Extract the [X, Y] coordinate from the center of the cell holding the provided text.  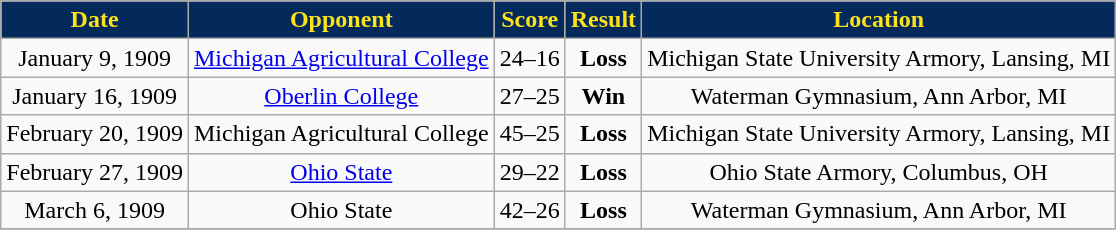
29–22 [530, 172]
Result [603, 20]
February 20, 1909 [95, 134]
Win [603, 96]
Ohio State Armory, Columbus, OH [879, 172]
42–26 [530, 210]
Opponent [341, 20]
Date [95, 20]
24–16 [530, 58]
27–25 [530, 96]
Score [530, 20]
March 6, 1909 [95, 210]
45–25 [530, 134]
February 27, 1909 [95, 172]
Location [879, 20]
January 16, 1909 [95, 96]
January 9, 1909 [95, 58]
Oberlin College [341, 96]
